Locate the cell with the specified text and output its (x, y) center coordinate. 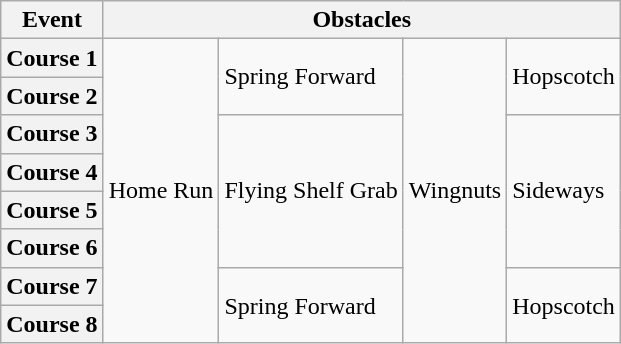
Course 5 (52, 210)
Event (52, 20)
Obstacles (362, 20)
Course 4 (52, 172)
Course 1 (52, 58)
Home Run (161, 191)
Flying Shelf Grab (311, 191)
Course 6 (52, 248)
Sideways (564, 191)
Course 7 (52, 286)
Wingnuts (454, 191)
Course 2 (52, 96)
Course 3 (52, 134)
Course 8 (52, 324)
